Find where the given text appears and provide that cell's center as (X, Y) coordinate. 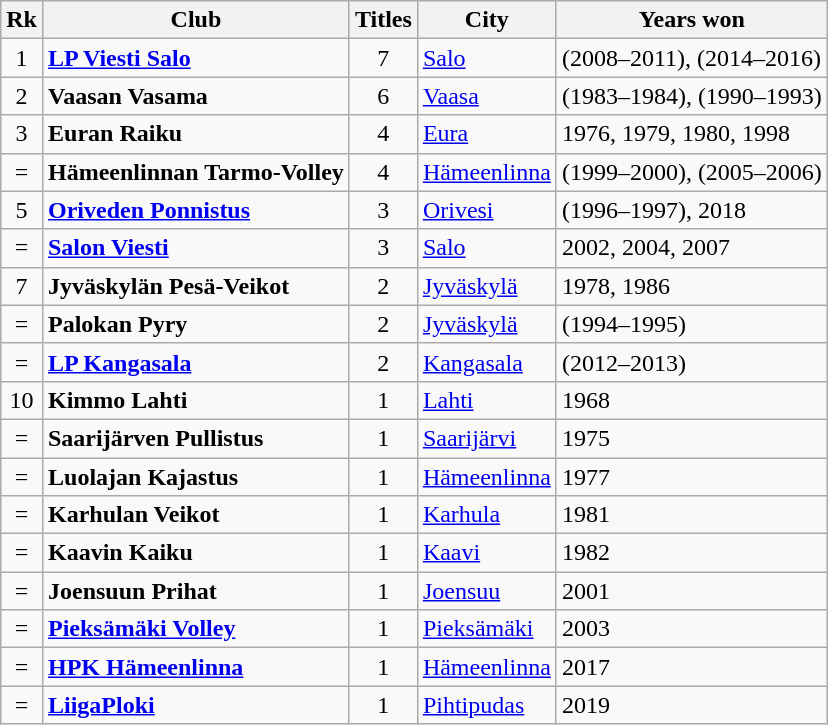
(1996–1997), 2018 (692, 210)
City (486, 20)
Joensuun Prihat (196, 591)
2003 (692, 629)
Saarijärven Pullistus (196, 438)
Years won (692, 20)
1982 (692, 553)
2017 (692, 667)
Salon Viesti (196, 248)
Kaavin Kaiku (196, 553)
LiigaPloki (196, 705)
2001 (692, 591)
Karhula (486, 515)
Vaasan Vasama (196, 96)
1977 (692, 477)
Club (196, 20)
2019 (692, 705)
1981 (692, 515)
Pieksämäki (486, 629)
Palokan Pyry (196, 324)
Joensuu (486, 591)
Rk (22, 20)
Kangasala (486, 362)
Pihtipudas (486, 705)
1975 (692, 438)
Hämeenlinnan Tarmo-Volley (196, 172)
Vaasa (486, 96)
1978, 1986 (692, 286)
(1994–1995) (692, 324)
Luolajan Kajastus (196, 477)
HPK Hämeenlinna (196, 667)
LP Kangasala (196, 362)
Euran Raiku (196, 134)
10 (22, 400)
(2008–2011), (2014–2016) (692, 58)
5 (22, 210)
LP Viesti Salo (196, 58)
1976, 1979, 1980, 1998 (692, 134)
Karhulan Veikot (196, 515)
Orivesi (486, 210)
Oriveden Ponnistus (196, 210)
Jyväskylän Pesä-Veikot (196, 286)
(1983–1984), (1990–1993) (692, 96)
Pieksämäki Volley (196, 629)
2002, 2004, 2007 (692, 248)
1968 (692, 400)
Lahti (486, 400)
Eura (486, 134)
Kaavi (486, 553)
Saarijärvi (486, 438)
6 (383, 96)
Titles (383, 20)
(2012–2013) (692, 362)
(1999–2000), (2005–2006) (692, 172)
Kimmo Lahti (196, 400)
